Find where the given text appears and provide that cell's center as [X, Y] coordinate. 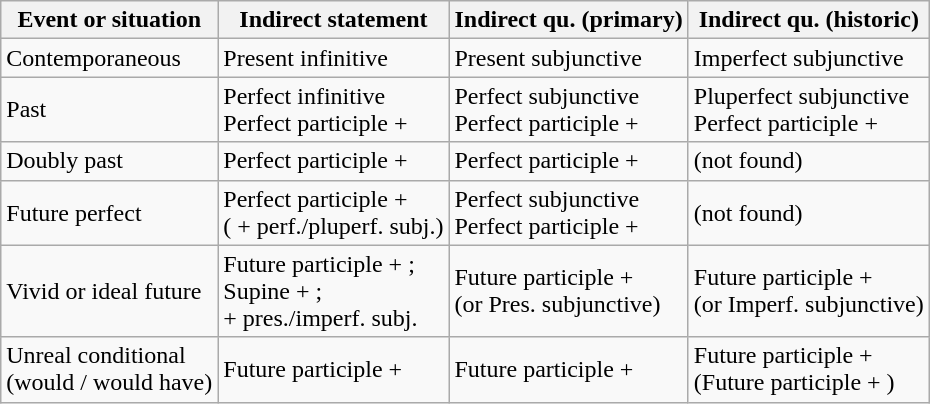
Past [110, 110]
Indirect qu. (primary) [568, 20]
Present subjunctive [568, 58]
Vivid or ideal future [110, 291]
Future perfect [110, 212]
Contemporaneous [110, 58]
Present infinitive [334, 58]
Imperfect subjunctive [808, 58]
Future participle + (or Pres. subjunctive) [568, 291]
Indirect qu. (historic) [808, 20]
Indirect statement [334, 20]
Event or situation [110, 20]
Future participle + (Future participle + ) [808, 370]
Doubly past [110, 161]
Unreal conditional(would / would have) [110, 370]
Perfect infinitivePerfect participle + [334, 110]
Perfect participle + ( + perf./pluperf. subj.) [334, 212]
Future participle + ;Supine + ; + pres./imperf. subj. [334, 291]
Pluperfect subjunctivePerfect participle + [808, 110]
Future participle + (or Imperf. subjunctive) [808, 291]
